Provide the (X, Y) coordinate of the cell's center where the given text is located.  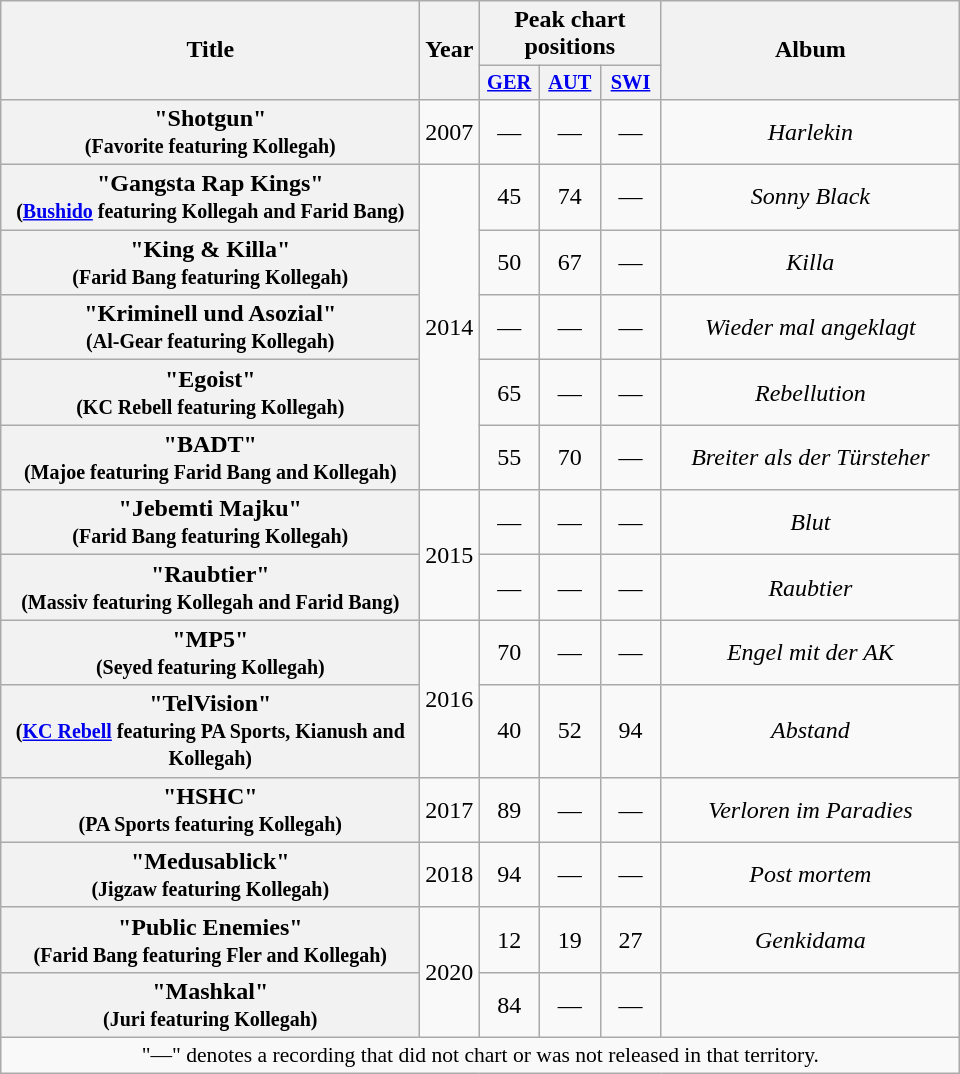
2020 (450, 972)
"Gangsta Rap Kings"(Bushido featuring Kollegah and Farid Bang) (210, 198)
Rebellution (810, 392)
52 (570, 731)
Breiter als der Türsteher (810, 458)
"BADT"(Majoe featuring Farid Bang and Kollegah) (210, 458)
"Medusablick"(Jigzaw featuring Kollegah) (210, 874)
"HSHC"(PA Sports featuring Kollegah) (210, 810)
45 (510, 198)
19 (570, 940)
55 (510, 458)
Engel mit der AK (810, 652)
"MP5"(Seyed featuring Kollegah) (210, 652)
Blut (810, 522)
65 (510, 392)
50 (510, 262)
2015 (450, 555)
"Public Enemies"(Farid Bang featuring Fler and Kollegah) (210, 940)
27 (630, 940)
2018 (450, 874)
Harlekin (810, 132)
84 (510, 1004)
"Egoist"(KC Rebell featuring Kollegah) (210, 392)
Genkidama (810, 940)
Sonny Black (810, 198)
Title (210, 50)
Wieder mal angeklagt (810, 328)
Killa (810, 262)
"Mashkal"(Juri featuring Kollegah) (210, 1004)
74 (570, 198)
2016 (450, 698)
Post mortem (810, 874)
12 (510, 940)
SWI (630, 83)
AUT (570, 83)
"Shotgun"(Favorite featuring Kollegah) (210, 132)
40 (510, 731)
"King & Killa"(Farid Bang featuring Kollegah) (210, 262)
Abstand (810, 731)
2014 (450, 328)
"Kriminell und Asozial"(Al-Gear featuring Kollegah) (210, 328)
"Jebemti Majku"(Farid Bang featuring Kollegah) (210, 522)
89 (510, 810)
"TelVision"(KC Rebell featuring PA Sports, Kianush and Kollegah) (210, 731)
Peak chart positions (570, 34)
Verloren im Paradies (810, 810)
"Raubtier"(Massiv featuring Kollegah and Farid Bang) (210, 588)
2017 (450, 810)
67 (570, 262)
Year (450, 50)
Raubtier (810, 588)
GER (510, 83)
Album (810, 50)
2007 (450, 132)
"—" denotes a recording that did not chart or was not released in that territory. (480, 1055)
